Search for the cell housing the specified text and yield its (x, y) center coordinate. 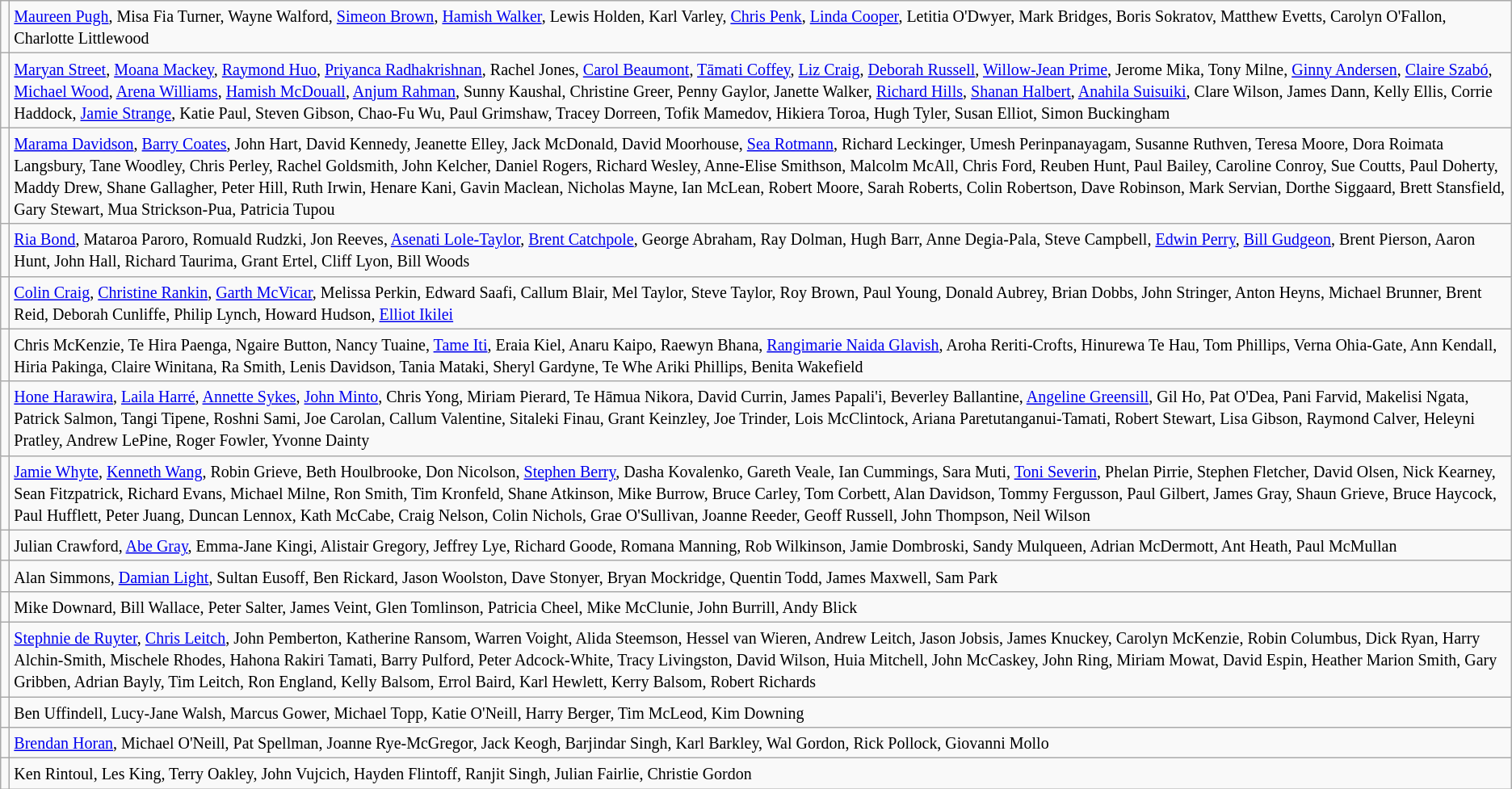
Ken Rintoul, Les King, Terry Oakley, John Vujcich, Hayden Flintoff, Ranjit Singh, Julian Fairlie, Christie Gordon (761, 774)
Ben Uffindell, Lucy-Jane Walsh, Marcus Gower, Michael Topp, Katie O'Neill, Harry Berger, Tim McLeod, Kim Downing (761, 711)
Mike Downard, Bill Wallace, Peter Salter, James Veint, Glen Tomlinson, Patricia Cheel, Mike McClunie, John Burrill, Andy Blick (761, 606)
Alan Simmons, Damian Light, Sultan Eusoff, Ben Rickard, Jason Woolston, Dave Stonyer, Bryan Mockridge, Quentin Todd, James Maxwell, Sam Park (761, 576)
